Find where the given text appears and provide that cell's center as (x, y) coordinate. 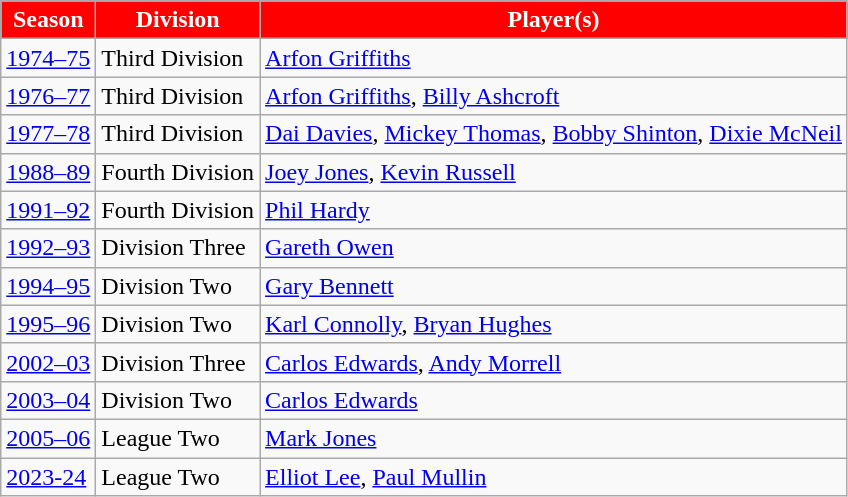
Phil Hardy (554, 210)
1974–75 (48, 58)
2005–06 (48, 438)
Carlos Edwards (554, 400)
1992–93 (48, 248)
Gary Bennett (554, 286)
Gareth Owen (554, 248)
2003–04 (48, 400)
2002–03 (48, 362)
Arfon Griffiths, Billy Ashcroft (554, 96)
1991–92 (48, 210)
Joey Jones, Kevin Russell (554, 172)
1976–77 (48, 96)
Carlos Edwards, Andy Morrell (554, 362)
1994–95 (48, 286)
Elliot Lee, Paul Mullin (554, 477)
Mark Jones (554, 438)
1995–96 (48, 324)
2023-24 (48, 477)
1977–78 (48, 134)
Karl Connolly, Bryan Hughes (554, 324)
Arfon Griffiths (554, 58)
Dai Davies, Mickey Thomas, Bobby Shinton, Dixie McNeil (554, 134)
Player(s) (554, 20)
1988–89 (48, 172)
Season (48, 20)
Division (178, 20)
